Search for the cell housing the specified text and yield its [X, Y] center coordinate. 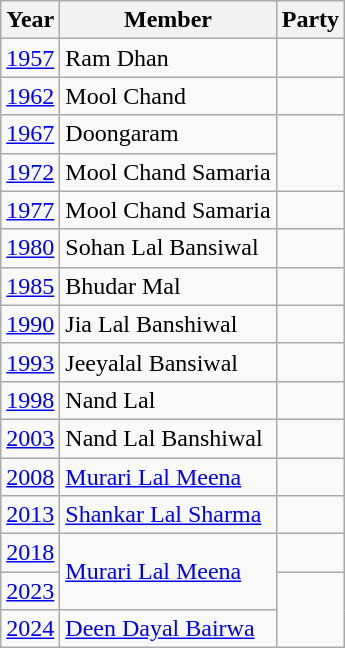
Mool Chand [168, 96]
Sohan Lal Bansiwal [168, 248]
Nand Lal [168, 400]
2008 [30, 477]
Ram Dhan [168, 58]
2024 [30, 629]
2013 [30, 515]
1980 [30, 248]
1998 [30, 400]
1993 [30, 362]
1967 [30, 134]
Member [168, 20]
Party [310, 20]
1972 [30, 172]
Deen Dayal Bairwa [168, 629]
Jeeyalal Bansiwal [168, 362]
2023 [30, 591]
Jia Lal Banshiwal [168, 324]
1957 [30, 58]
Doongaram [168, 134]
1962 [30, 96]
Bhudar Mal [168, 286]
1985 [30, 286]
1990 [30, 324]
2018 [30, 553]
Year [30, 20]
2003 [30, 438]
1977 [30, 210]
Nand Lal Banshiwal [168, 438]
Shankar Lal Sharma [168, 515]
